Detect which cell encompasses the target text, then output its (X, Y) center coordinate. 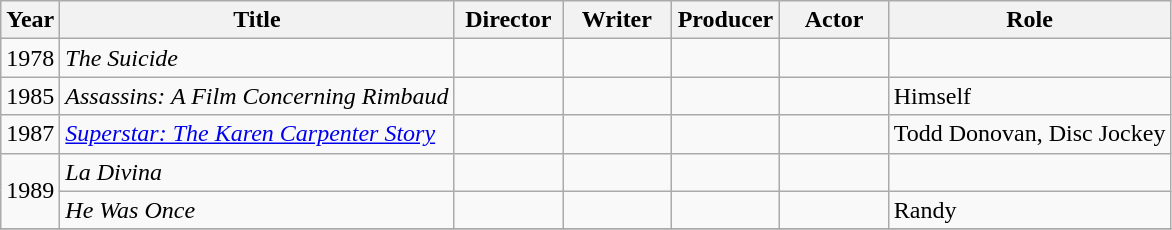
The Suicide (257, 58)
Role (1030, 20)
La Divina (257, 172)
He Was Once (257, 210)
Assassins: A Film Concerning Rimbaud (257, 96)
1987 (30, 134)
Director (508, 20)
Year (30, 20)
Title (257, 20)
Producer (726, 20)
Writer (618, 20)
1985 (30, 96)
Superstar: The Karen Carpenter Story (257, 134)
Randy (1030, 210)
Todd Donovan, Disc Jockey (1030, 134)
Actor (834, 20)
1978 (30, 58)
1989 (30, 191)
Himself (1030, 96)
